Extract the (X, Y) coordinate from the center of the cell holding the provided text.  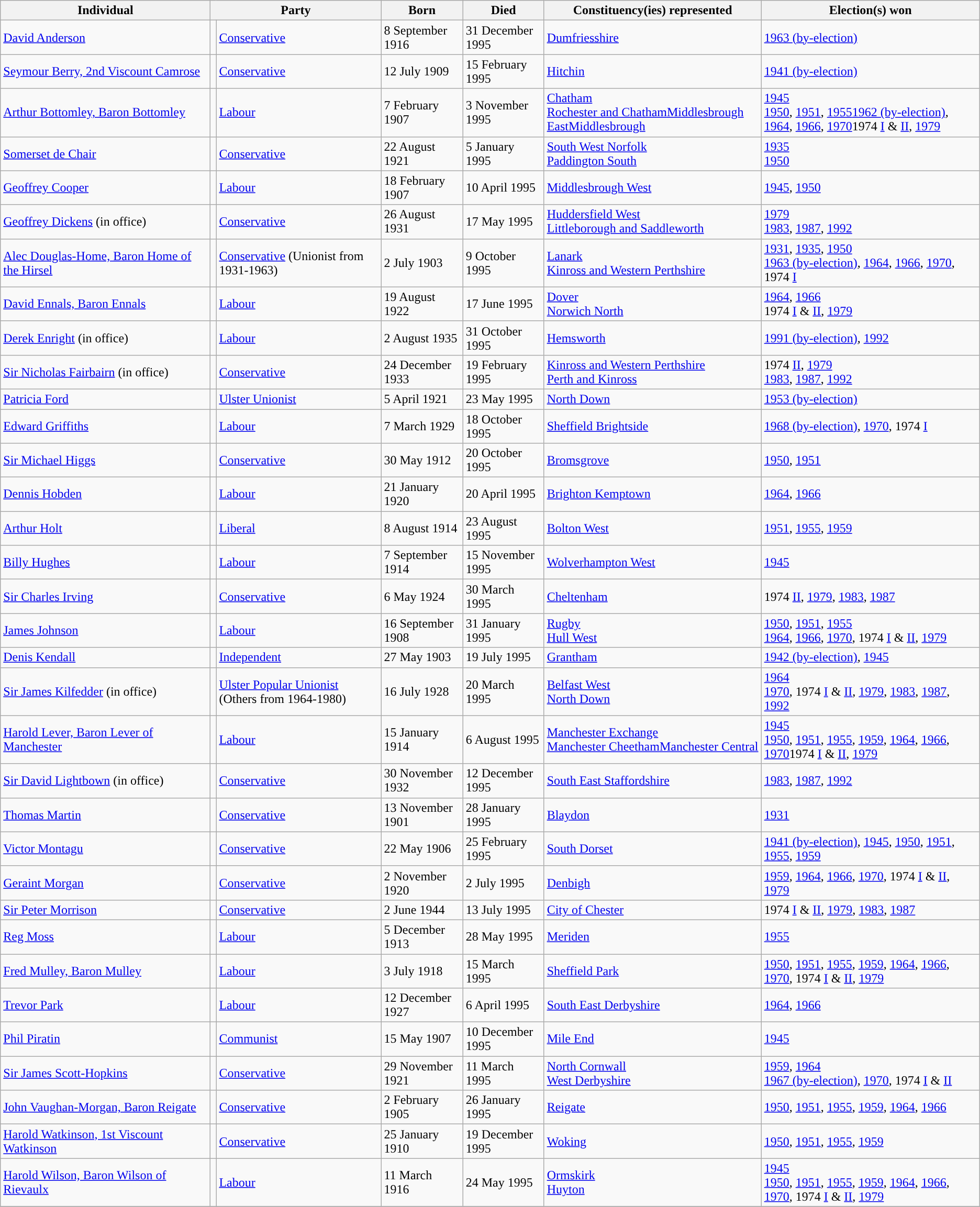
24 December 1933 (422, 372)
Somerset de Chair (106, 154)
Geraint Morgan (106, 882)
30 May 1912 (422, 461)
Huddersfield WestLittleborough and Saddleworth (652, 222)
Belfast WestNorth Down (652, 691)
Independent (298, 657)
28 May 1995 (504, 937)
10 April 1995 (504, 187)
Dumfriesshire (652, 38)
19 August 1922 (422, 304)
1968 (by-election), 1970, 1974 I (870, 426)
31 October 1995 (504, 338)
North Down (652, 399)
Arthur Holt (106, 529)
30 November 1932 (422, 781)
Sir Charles Irving (106, 597)
Meriden (652, 937)
5 December 1913 (422, 937)
Cheltenham (652, 597)
1941 (by-election), 1945, 1950, 1951, 1955, 1959 (870, 849)
David Ennals, Baron Ennals (106, 304)
5 April 1921 (422, 399)
Fred Mulley, Baron Mulley (106, 970)
18 February 1907 (422, 187)
OrmskirkHuyton (652, 1182)
1955 (870, 937)
Woking (652, 1141)
Seymour Berry, 2nd Viscount Camrose (106, 71)
15 January 1914 (422, 740)
1974 I & II, 1979, 1983, 1987 (870, 910)
28 January 1995 (504, 814)
Sheffield Brightside (652, 426)
Conservative (Unionist from 1931-1963) (298, 263)
18 October 1995 (504, 426)
South East Derbyshire (652, 1005)
Trevor Park (106, 1005)
31 January 1995 (504, 630)
1991 (by-election), 1992 (870, 338)
Harold Lever, Baron Lever of Manchester (106, 740)
Thomas Martin (106, 814)
1931, 1935, 19501963 (by-election), 1964, 1966, 1970, 1974 I (870, 263)
North CornwallWest Derbyshire (652, 1073)
2 August 1935 (422, 338)
1950, 1951, 1955, 1959, 1964, 1966, 1970, 1974 I & II, 1979 (870, 970)
7 March 1929 (422, 426)
10 December 1995 (504, 1040)
3 November 1995 (504, 113)
2 February 1905 (422, 1108)
Kinross and Western PerthshirePerth and Kinross (652, 372)
1950, 1951, 19551964, 1966, 1970, 1974 I & II, 1979 (870, 630)
South West NorfolkPaddington South (652, 154)
Sir David Lightbown (in office) (106, 781)
Manchester ExchangeManchester CheethamManchester Central (652, 740)
24 May 1995 (504, 1182)
12 December 1995 (504, 781)
Individual (106, 10)
21 January 1920 (422, 494)
DoverNorwich North (652, 304)
1974 II, 19791983, 1987, 1992 (870, 372)
20 April 1995 (504, 494)
1974 II, 1979, 1983, 1987 (870, 597)
Dennis Hobden (106, 494)
Sheffield Park (652, 970)
Alec Douglas-Home, Baron Home of the Hirsel (106, 263)
South East Staffordshire (652, 781)
31 December 1995 (504, 38)
2 July 1995 (504, 882)
26 August 1931 (422, 222)
2 November 1920 (422, 882)
15 March 1995 (504, 970)
1964, 19661974 I & II, 1979 (870, 304)
David Anderson (106, 38)
RugbyHull West (652, 630)
1945, 1950 (870, 187)
1963 (by-election) (870, 38)
17 June 1995 (504, 304)
5 January 1995 (504, 154)
1950, 1951, 1955, 1959, 1964, 1966 (870, 1108)
1959, 19641967 (by-election), 1970, 1974 I & II (870, 1073)
1931 (870, 814)
Liberal (298, 529)
South Dorset (652, 849)
Geoffrey Dickens (in office) (106, 222)
Victor Montagu (106, 849)
1953 (by-election) (870, 399)
19 December 1995 (504, 1141)
Reg Moss (106, 937)
Reigate (652, 1108)
City of Chester (652, 910)
30 March 1995 (504, 597)
16 July 1928 (422, 691)
Died (504, 10)
22 May 1906 (422, 849)
25 January 1910 (422, 1141)
Election(s) won (870, 10)
20 March 1995 (504, 691)
Constituency(ies) represented (652, 10)
26 January 1995 (504, 1108)
9 October 1995 (504, 263)
15 November 1995 (504, 562)
John Vaughan-Morgan, Baron Reigate (106, 1108)
1959, 1964, 1966, 1970, 1974 I & II, 1979 (870, 882)
13 November 1901 (422, 814)
19 July 1995 (504, 657)
Hemsworth (652, 338)
Derek Enright (in office) (106, 338)
Mile End (652, 1040)
15 February 1995 (504, 71)
Harold Wilson, Baron Wilson of Rievaulx (106, 1182)
23 August 1995 (504, 529)
LanarkKinross and Western Perthshire (652, 263)
12 July 1909 (422, 71)
James Johnson (106, 630)
1951, 1955, 1959 (870, 529)
11 March 1995 (504, 1073)
3 July 1918 (422, 970)
Sir Michael Higgs (106, 461)
Denis Kendall (106, 657)
Bolton West (652, 529)
29 November 1921 (422, 1073)
Sir James Scott-Hopkins (106, 1073)
2 July 1903 (422, 263)
Ulster Unionist (298, 399)
ChathamRochester and ChathamMiddlesbrough EastMiddlesbrough (652, 113)
19451950, 1951, 1955, 1959, 1964, 1966, 19701974 I & II, 1979 (870, 740)
12 December 1927 (422, 1005)
Phil Piratin (106, 1040)
19351950 (870, 154)
Party (296, 10)
7 September 1914 (422, 562)
Sir Peter Morrison (106, 910)
Arthur Bottomley, Baron Bottomley (106, 113)
Wolverhampton West (652, 562)
Sir James Kilfedder (in office) (106, 691)
1941 (by-election) (870, 71)
16 September 1908 (422, 630)
6 May 1924 (422, 597)
Patricia Ford (106, 399)
19791983, 1987, 1992 (870, 222)
Middlesbrough West (652, 187)
Billy Hughes (106, 562)
1950, 1951, 1955, 1959 (870, 1141)
17 May 1995 (504, 222)
22 August 1921 (422, 154)
Grantham (652, 657)
Denbigh (652, 882)
Communist (298, 1040)
6 August 1995 (504, 740)
19 February 1995 (504, 372)
Sir Nicholas Fairbairn (in office) (106, 372)
6 April 1995 (504, 1005)
13 July 1995 (504, 910)
Edward Griffiths (106, 426)
11 March 1916 (422, 1182)
23 May 1995 (504, 399)
1942 (by-election), 1945 (870, 657)
Geoffrey Cooper (106, 187)
Brighton Kemptown (652, 494)
8 September 1916 (422, 38)
Ulster Popular Unionist (Others from 1964-1980) (298, 691)
Blaydon (652, 814)
7 February 1907 (422, 113)
19641970, 1974 I & II, 1979, 1983, 1987, 1992 (870, 691)
25 February 1995 (504, 849)
Hitchin (652, 71)
19451950, 1951, 1955, 1959, 1964, 1966, 1970, 1974 I & II, 1979 (870, 1182)
Born (422, 10)
1950, 1951 (870, 461)
2 June 1944 (422, 910)
20 October 1995 (504, 461)
8 August 1914 (422, 529)
Harold Watkinson, 1st Viscount Watkinson (106, 1141)
1983, 1987, 1992 (870, 781)
Bromsgrove (652, 461)
19451950, 1951, 19551962 (by-election), 1964, 1966, 19701974 I & II, 1979 (870, 113)
27 May 1903 (422, 657)
15 May 1907 (422, 1040)
